For the text-containing cell, return its midpoint in (X, Y) coordinate format. 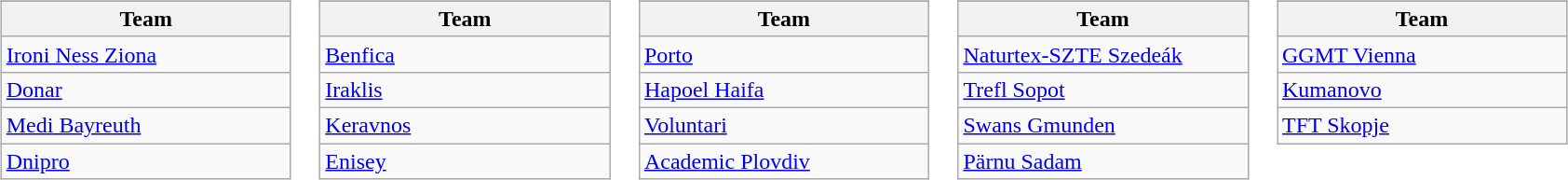
Academic Plovdiv (784, 161)
Iraklis (466, 90)
Ironi Ness Ziona (145, 54)
Pärnu Sadam (1102, 161)
Naturtex-SZTE Szedeák (1102, 54)
Keravnos (466, 125)
Trefl Sopot (1102, 90)
TFT Skopje (1423, 125)
Voluntari (784, 125)
GGMT Vienna (1423, 54)
Dnipro (145, 161)
Benfica (466, 54)
Porto (784, 54)
Hapoel Haifa (784, 90)
Medi Bayreuth (145, 125)
Enisey (466, 161)
Kumanovo (1423, 90)
Donar (145, 90)
Swans Gmunden (1102, 125)
